Detect which cell encompasses the target text, then output its [x, y] center coordinate. 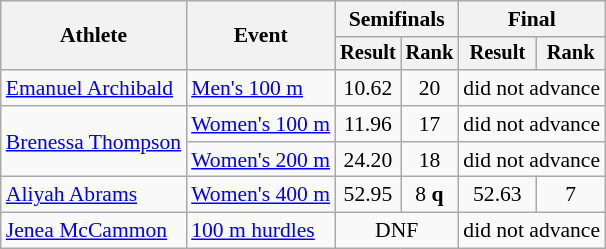
8 q [430, 195]
Aliyah Abrams [94, 195]
Women's 200 m [260, 160]
20 [430, 88]
24.20 [368, 160]
Women's 100 m [260, 124]
100 m hurdles [260, 231]
Jenea McCammon [94, 231]
Brenessa Thompson [94, 142]
52.63 [497, 195]
52.95 [368, 195]
Semifinals [396, 19]
11.96 [368, 124]
Athlete [94, 36]
7 [570, 195]
17 [430, 124]
Final [532, 19]
Men's 100 m [260, 88]
DNF [396, 231]
Women's 400 m [260, 195]
10.62 [368, 88]
Event [260, 36]
Emanuel Archibald [94, 88]
18 [430, 160]
